Capture the cell that displays the provided text and extract its (x, y) central coordinate. 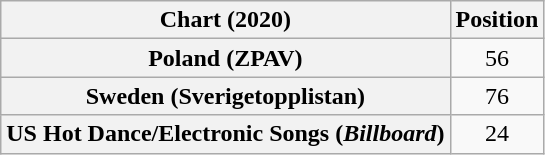
US Hot Dance/Electronic Songs (Billboard) (226, 134)
Sweden (Sverigetopplistan) (226, 96)
56 (497, 58)
Position (497, 20)
76 (497, 96)
Chart (2020) (226, 20)
24 (497, 134)
Poland (ZPAV) (226, 58)
